Scan for the cell matching the given text and deliver its [X, Y] coordinate at center. 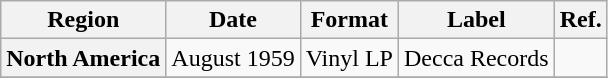
Format [349, 20]
North America [84, 58]
Decca Records [476, 58]
Date [233, 20]
Region [84, 20]
Vinyl LP [349, 58]
August 1959 [233, 58]
Label [476, 20]
Ref. [580, 20]
